Provide the [x, y] coordinate of the cell's center where the given text is located.  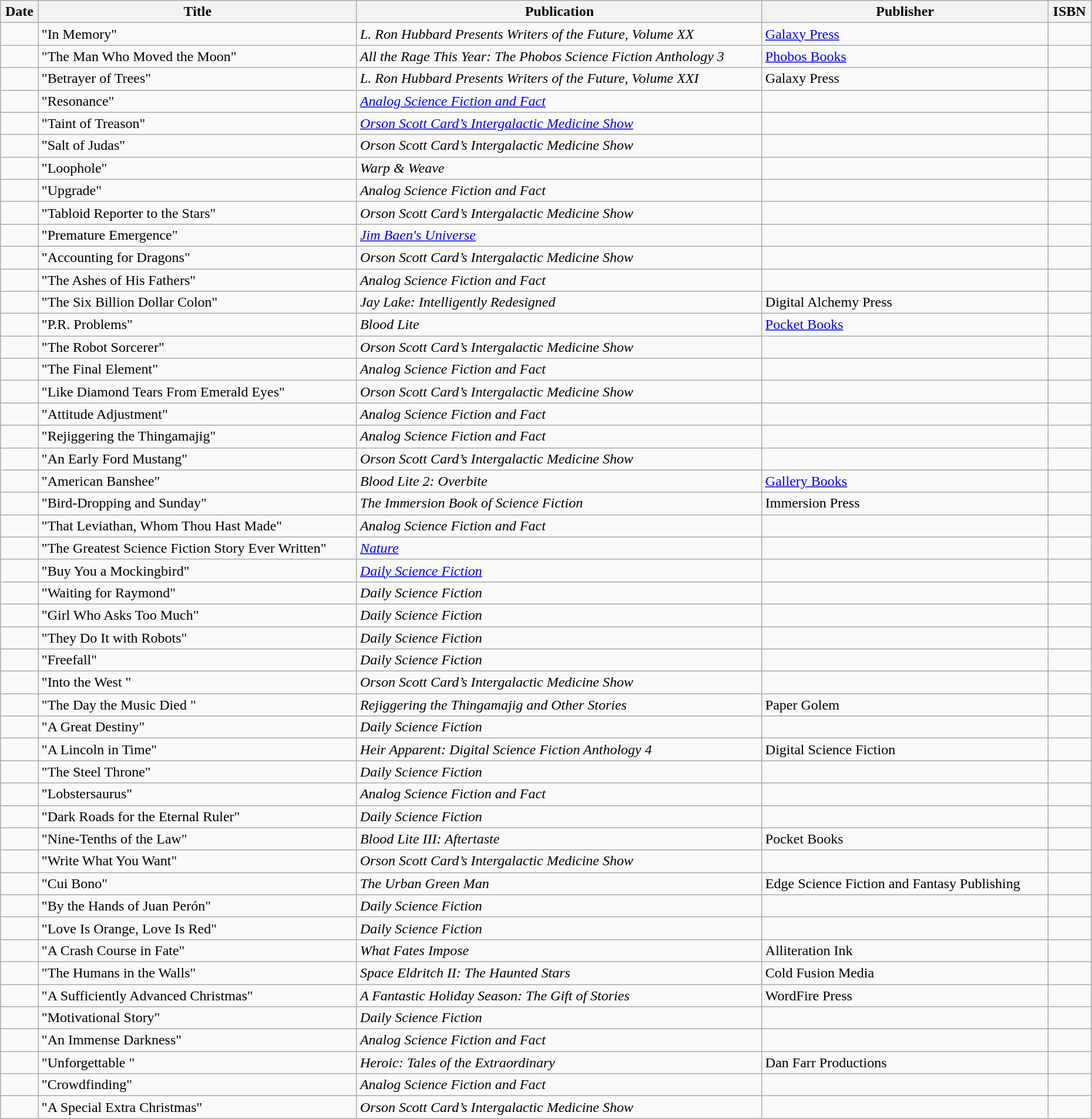
"Crowdfinding" [197, 1085]
Title [197, 12]
"The Steel Throne" [197, 772]
What Fates Impose [559, 950]
"The Day the Music Died " [197, 705]
"Like Diamond Tears From Emerald Eyes" [197, 392]
"The Robot Sorcerer" [197, 347]
L. Ron Hubbard Presents Writers of the Future, Volume XXI [559, 79]
"The Final Element" [197, 369]
"Write What You Want" [197, 861]
Dan Farr Productions [905, 1063]
A Fantastic Holiday Season: The Gift of Stories [559, 996]
"Dark Roads for the Eternal Ruler" [197, 816]
Jay Lake: Intelligently Redesigned [559, 303]
"A Sufficiently Advanced Christmas" [197, 996]
All the Rage This Year: The Phobos Science Fiction Anthology 3 [559, 56]
"American Banshee" [197, 481]
WordFire Press [905, 996]
"The Ashes of His Fathers" [197, 280]
"A Great Destiny" [197, 727]
"Love Is Orange, Love Is Red" [197, 928]
Immersion Press [905, 503]
Publication [559, 12]
"Buy You a Mockingbird" [197, 570]
"The Greatest Science Fiction Story Ever Written" [197, 548]
"Rejiggering the Thingamajig" [197, 436]
Jim Baen's Universe [559, 235]
"The Six Billion Dollar Colon" [197, 303]
"An Early Ford Mustang" [197, 459]
"A Crash Course in Fate" [197, 950]
"Tabloid Reporter to the Stars" [197, 213]
"A Lincoln in Time" [197, 750]
"P.R. Problems" [197, 325]
"Taint of Treason" [197, 123]
"Unforgettable " [197, 1063]
Blood Lite 2: Overbite [559, 481]
"The Man Who Moved the Moon" [197, 56]
Cold Fusion Media [905, 973]
Date [20, 12]
"Resonance" [197, 101]
"Lobstersaurus" [197, 794]
The Urban Green Man [559, 883]
"By the Hands of Juan Perón" [197, 906]
L. Ron Hubbard Presents Writers of the Future, Volume XX [559, 34]
Digital Science Fiction [905, 750]
ISBN [1069, 12]
"Motivational Story" [197, 1018]
"Salt of Judas" [197, 146]
"Accounting for Dragons" [197, 257]
"They Do It with Robots" [197, 637]
"Freefall" [197, 660]
"An Immense Darkness" [197, 1040]
Space Eldritch II: The Haunted Stars [559, 973]
Blood Lite [559, 325]
"Into the West " [197, 683]
Rejiggering the Thingamajig and Other Stories [559, 705]
"The Humans in the Walls" [197, 973]
Alliteration Ink [905, 950]
Publisher [905, 12]
"Cui Bono" [197, 883]
The Immersion Book of Science Fiction [559, 503]
"Girl Who Asks Too Much" [197, 615]
Gallery Books [905, 481]
"Bird-Dropping and Sunday" [197, 503]
"In Memory" [197, 34]
"Loophole" [197, 168]
"Waiting for Raymond" [197, 593]
Nature [559, 548]
Phobos Books [905, 56]
"A Special Extra Christmas" [197, 1107]
Digital Alchemy Press [905, 303]
"Premature Emergence" [197, 235]
"Upgrade" [197, 190]
Warp & Weave [559, 168]
"That Leviathan, Whom Thou Hast Made" [197, 526]
Heroic: Tales of the Extraordinary [559, 1063]
Edge Science Fiction and Fantasy Publishing [905, 883]
"Attitude Adjustment" [197, 414]
Blood Lite III: Aftertaste [559, 839]
"Nine-Tenths of the Law" [197, 839]
Paper Golem [905, 705]
Heir Apparent: Digital Science Fiction Anthology 4 [559, 750]
"Betrayer of Trees" [197, 79]
